Scan for the cell matching the given text and deliver its [x, y] coordinate at center. 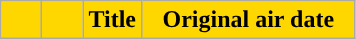
Original air date [248, 20]
Title [112, 20]
